Determine the [x, y] coordinate at the center of the cell enclosing the given text.  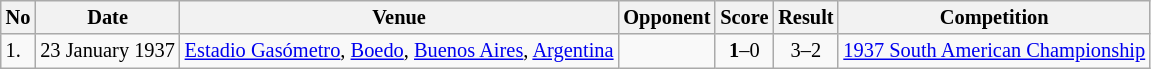
Opponent [666, 17]
Estadio Gasómetro, Boedo, Buenos Aires, Argentina [400, 51]
23 January 1937 [107, 51]
1937 South American Championship [994, 51]
No [18, 17]
Score [744, 17]
1. [18, 51]
Competition [994, 17]
3–2 [806, 51]
Venue [400, 17]
Date [107, 17]
1–0 [744, 51]
Result [806, 17]
